Return [X, Y] of the center of cell containing provided text 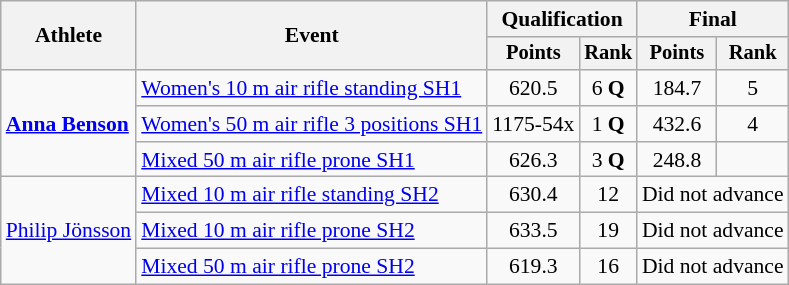
620.5 [533, 88]
19 [608, 231]
Final [713, 19]
Mixed 10 m air rifle standing SH2 [312, 195]
619.3 [533, 267]
1175-54x [533, 124]
Mixed 10 m air rifle prone SH2 [312, 231]
Mixed 50 m air rifle prone SH1 [312, 160]
6 Q [608, 88]
Anna Benson [68, 124]
248.8 [677, 160]
3 Q [608, 160]
4 [753, 124]
633.5 [533, 231]
5 [753, 88]
Event [312, 36]
Qualification [562, 19]
184.7 [677, 88]
Athlete [68, 36]
16 [608, 267]
1 Q [608, 124]
Philip Jönsson [68, 230]
Women's 10 m air rifle standing SH1 [312, 88]
626.3 [533, 160]
Mixed 50 m air rifle prone SH2 [312, 267]
630.4 [533, 195]
12 [608, 195]
432.6 [677, 124]
Women's 50 m air rifle 3 positions SH1 [312, 124]
